Pinpoint the cell where the given text exists, returning its [x, y] midpoint coordinate. 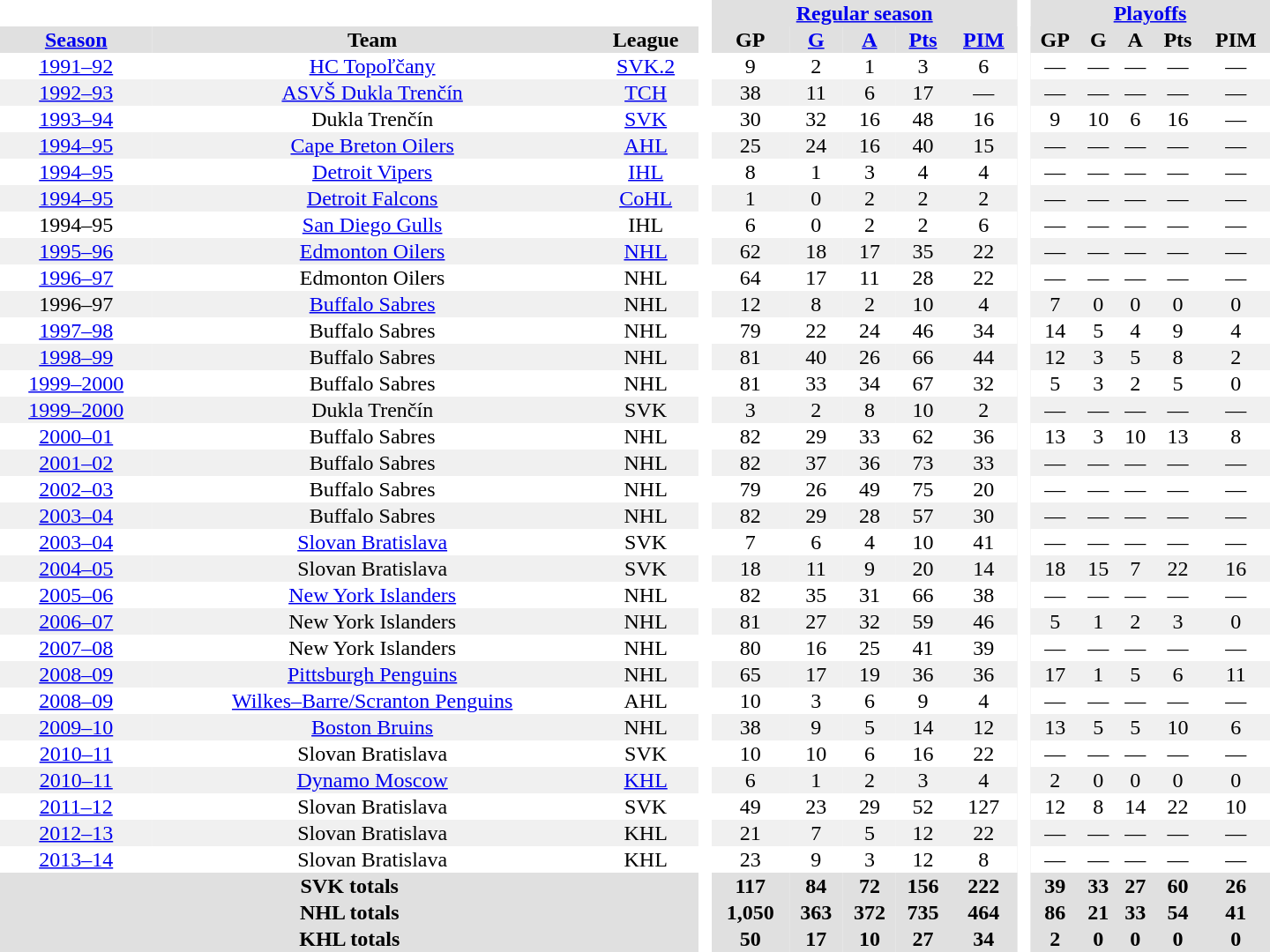
NHL totals [349, 912]
Regular season [864, 13]
1997–98 [76, 331]
Pittsburgh Penguins [372, 674]
Boston Bruins [372, 727]
50 [750, 939]
2002–03 [76, 489]
72 [870, 886]
1993–94 [76, 119]
1,050 [750, 912]
48 [923, 119]
75 [923, 489]
Season [76, 40]
Cape Breton Oilers [372, 145]
54 [1177, 912]
44 [984, 357]
Playoffs [1150, 13]
2004–05 [76, 569]
127 [984, 807]
1998–99 [76, 357]
57 [923, 516]
67 [923, 383]
156 [923, 886]
1992–93 [76, 93]
Dynamo Moscow [372, 780]
1991–92 [76, 66]
1995–96 [76, 251]
CoHL [646, 198]
Detroit Vipers [372, 172]
372 [870, 912]
59 [923, 621]
2005–06 [76, 595]
84 [817, 886]
2009–10 [76, 727]
73 [923, 463]
37 [817, 463]
SVK totals [349, 886]
464 [984, 912]
2012–13 [76, 833]
2001–02 [76, 463]
2011–12 [76, 807]
TCH [646, 93]
363 [817, 912]
222 [984, 886]
31 [870, 595]
San Diego Gulls [372, 225]
60 [1177, 886]
2000–01 [76, 436]
117 [750, 886]
Team [372, 40]
735 [923, 912]
64 [750, 278]
2013–14 [76, 859]
65 [750, 674]
SVK.2 [646, 66]
ASVŠ Dukla Trenčín [372, 93]
Wilkes–Barre/Scranton Penguins [372, 701]
80 [750, 648]
52 [923, 807]
2006–07 [76, 621]
2007–08 [76, 648]
HC Topoľčany [372, 66]
League [646, 40]
19 [870, 674]
KHL totals [349, 939]
Detroit Falcons [372, 198]
86 [1055, 912]
